Identify which cell holds the provided text, then report its (x, y) central coordinate. 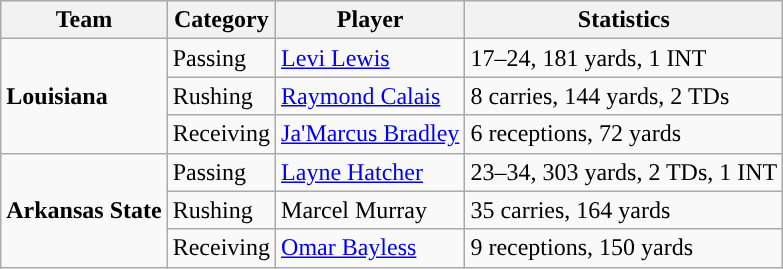
Team (84, 20)
Statistics (624, 20)
8 carries, 144 yards, 2 TDs (624, 96)
Louisiana (84, 96)
Category (221, 20)
Levi Lewis (370, 58)
6 receptions, 72 yards (624, 134)
Marcel Murray (370, 210)
Layne Hatcher (370, 172)
Raymond Calais (370, 96)
Ja'Marcus Bradley (370, 134)
23–34, 303 yards, 2 TDs, 1 INT (624, 172)
Arkansas State (84, 210)
Omar Bayless (370, 248)
9 receptions, 150 yards (624, 248)
35 carries, 164 yards (624, 210)
17–24, 181 yards, 1 INT (624, 58)
Player (370, 20)
